Scan for the cell matching the given text and deliver its [x, y] coordinate at center. 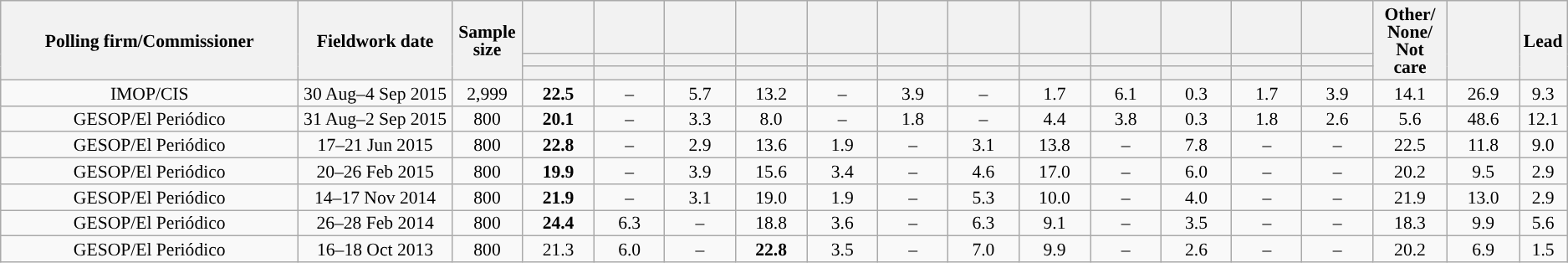
30 Aug–4 Sep 2015 [375, 92]
9.1 [1055, 223]
9.0 [1544, 146]
2,999 [487, 92]
14–17 Nov 2014 [375, 198]
24.4 [559, 223]
Sample size [487, 40]
Fieldwork date [375, 40]
13.0 [1484, 198]
9.5 [1484, 171]
13.8 [1055, 146]
3.3 [700, 119]
18.3 [1410, 223]
12.1 [1544, 119]
Polling firm/Commissioner [150, 40]
IMOP/CIS [150, 92]
4.6 [983, 171]
7.8 [1196, 146]
6.1 [1126, 92]
8.0 [771, 119]
17–21 Jun 2015 [375, 146]
19.9 [559, 171]
13.6 [771, 146]
1.5 [1544, 250]
11.8 [1484, 146]
20.1 [559, 119]
Lead [1544, 40]
9.3 [1544, 92]
21.3 [559, 250]
20–26 Feb 2015 [375, 171]
17.0 [1055, 171]
4.0 [1196, 198]
3.8 [1126, 119]
5.3 [983, 198]
10.0 [1055, 198]
14.1 [1410, 92]
26.9 [1484, 92]
4.4 [1055, 119]
13.2 [771, 92]
3.4 [842, 171]
19.0 [771, 198]
15.6 [771, 171]
48.6 [1484, 119]
5.7 [700, 92]
Other/None/Notcare [1410, 40]
16–18 Oct 2013 [375, 250]
7.0 [983, 250]
31 Aug–2 Sep 2015 [375, 119]
3.6 [842, 223]
26–28 Feb 2014 [375, 223]
18.8 [771, 223]
6.9 [1484, 250]
